Return (X, Y) of the center of cell containing provided text 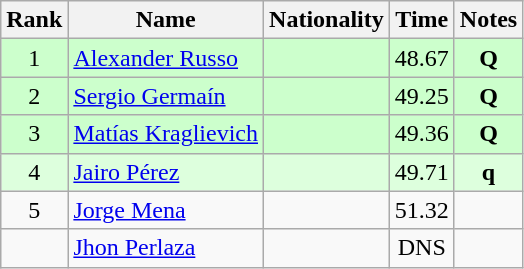
Jorge Mena (166, 210)
49.25 (422, 96)
49.71 (422, 172)
2 (34, 96)
DNS (422, 248)
Nationality (327, 20)
Time (422, 20)
Alexander Russo (166, 58)
Rank (34, 20)
48.67 (422, 58)
3 (34, 134)
Jhon Perlaza (166, 248)
q (488, 172)
5 (34, 210)
Matías Kraglievich (166, 134)
4 (34, 172)
49.36 (422, 134)
Jairo Pérez (166, 172)
Notes (488, 20)
Sergio Germaín (166, 96)
51.32 (422, 210)
1 (34, 58)
Name (166, 20)
